Determine the [X, Y] coordinate at the center of the cell enclosing the given text.  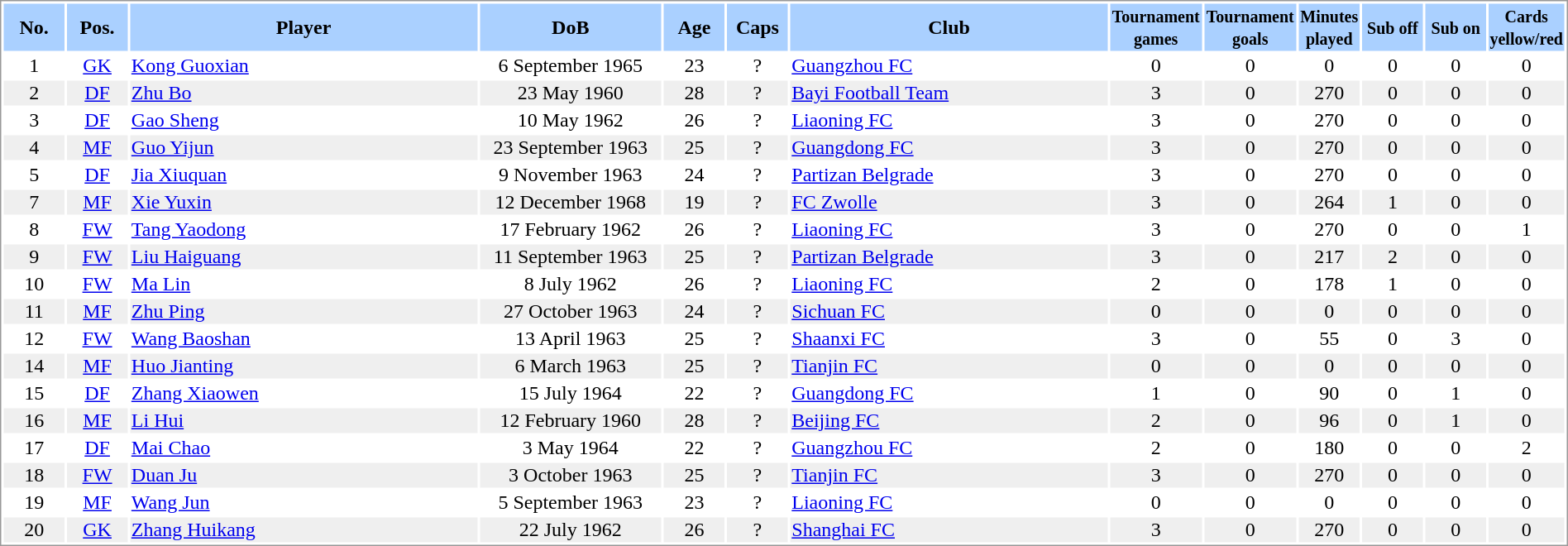
17 February 1962 [571, 229]
Cardsyellow/red [1527, 26]
8 July 1962 [571, 284]
264 [1329, 203]
Shanghai FC [949, 530]
Wang Baoshan [303, 338]
Xie Yuxin [303, 203]
Caps [758, 26]
Age [695, 26]
5 September 1963 [571, 502]
16 [33, 421]
23 May 1960 [571, 93]
17 [33, 448]
Liu Haiguang [303, 257]
55 [1329, 338]
Pos. [98, 26]
Ma Lin [303, 284]
Tournamentgoals [1250, 26]
5 [33, 175]
22 July 1962 [571, 530]
Zhu Bo [303, 93]
27 October 1963 [571, 312]
20 [33, 530]
13 April 1963 [571, 338]
96 [1329, 421]
Li Hui [303, 421]
12 February 1960 [571, 421]
7 [33, 203]
Tang Yaodong [303, 229]
178 [1329, 284]
Kong Guoxian [303, 65]
10 May 1962 [571, 120]
Sub off [1393, 26]
9 [33, 257]
Sichuan FC [949, 312]
4 [33, 148]
Mai Chao [303, 448]
Zhu Ping [303, 312]
Gao Sheng [303, 120]
Wang Jun [303, 502]
Jia Xiuquan [303, 175]
FC Zwolle [949, 203]
6 March 1963 [571, 366]
Beijing FC [949, 421]
11 [33, 312]
Zhang Huikang [303, 530]
14 [33, 366]
6 September 1965 [571, 65]
Huo Jianting [303, 366]
Minutesplayed [1329, 26]
Duan Ju [303, 476]
DoB [571, 26]
15 July 1964 [571, 393]
Sub on [1456, 26]
18 [33, 476]
No. [33, 26]
Club [949, 26]
Zhang Xiaowen [303, 393]
12 December 1968 [571, 203]
Bayi Football Team [949, 93]
8 [33, 229]
Tournamentgames [1156, 26]
217 [1329, 257]
11 September 1963 [571, 257]
180 [1329, 448]
23 September 1963 [571, 148]
10 [33, 284]
Player [303, 26]
90 [1329, 393]
9 November 1963 [571, 175]
12 [33, 338]
Guo Yijun [303, 148]
15 [33, 393]
3 October 1963 [571, 476]
Shaanxi FC [949, 338]
3 May 1964 [571, 448]
